Capture the cell that displays the provided text and extract its (x, y) central coordinate. 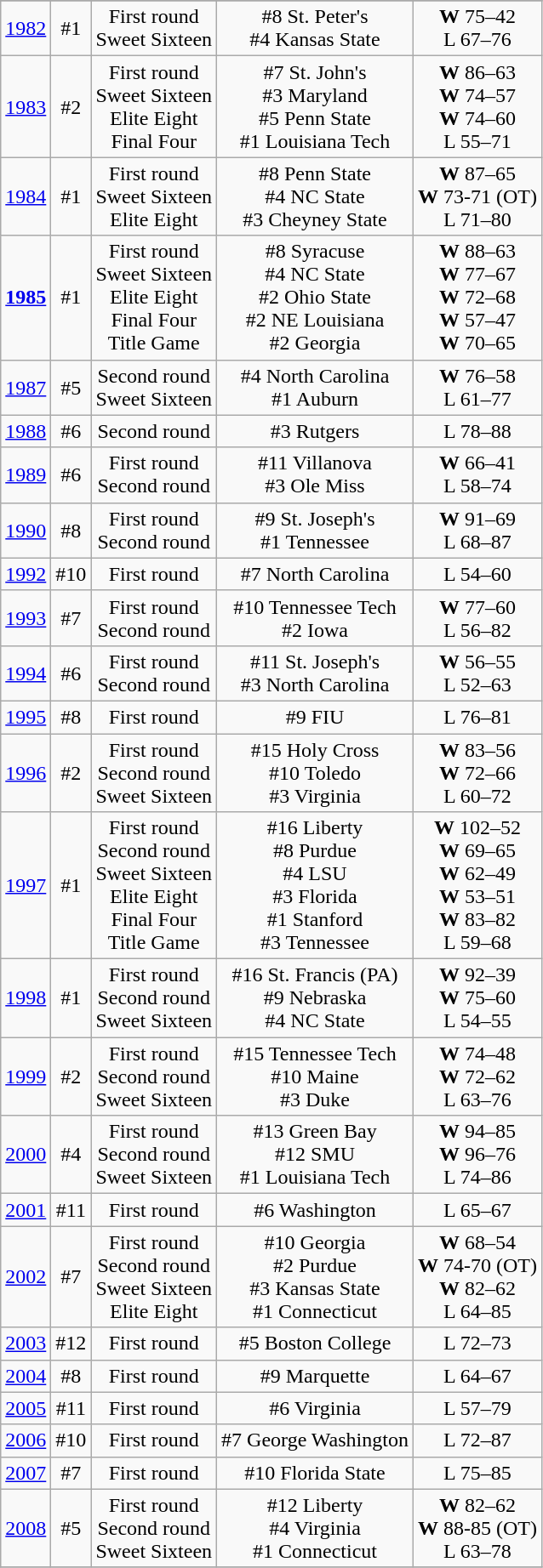
First roundSweet SixteenElite EightFinal FourTitle Game (154, 298)
#8 St. Peter's#4 Kansas State (315, 29)
L 54–60 (477, 574)
1999 (26, 1077)
1983 (26, 107)
W 88–63W 77–67W 72–68W 57–47W 70–65 (477, 298)
#10 Florida State (315, 1473)
1992 (26, 574)
#11 Villanova#3 Ole Miss (315, 474)
#16 St. Francis (PA)#9 Nebraska#4 NC State (315, 998)
W 82–62W 88-85 (OT)L 63–78 (477, 1528)
L 78–88 (477, 431)
#7 George Washington (315, 1440)
W 68–54W 74-70 (OT)W 82–62L 64–85 (477, 1277)
2001 (26, 1210)
First roundSweet SixteenElite Eight (154, 196)
W 56–55L 52–63 (477, 673)
W 74–48W 72–62L 63–76 (477, 1077)
W 75–42L 67–76 (477, 29)
#16 Liberty#8 Purdue#4 LSU#3 Florida#1 Stanford#3 Tennessee (315, 886)
First roundSecond roundSweet SixteenElite EightFinal FourTitle Game (154, 886)
1997 (26, 886)
#15 Tennessee Tech#10 Maine#3 Duke (315, 1077)
#4 (71, 1155)
#5 Boston College (315, 1344)
2005 (26, 1408)
First roundSecond roundSweet SixteenElite Eight (154, 1277)
2006 (26, 1440)
W 86–63W 74–57W 74–60L 55–71 (477, 107)
W 76–58L 61–77 (477, 388)
1994 (26, 673)
#6 Virginia (315, 1408)
L 75–85 (477, 1473)
L 72–73 (477, 1344)
W 77–60L 56–82 (477, 617)
1982 (26, 29)
First roundSweet SixteenElite EightFinal Four (154, 107)
Second roundSweet Sixteen (154, 388)
2003 (26, 1344)
L 57–79 (477, 1408)
#4 North Carolina#1 Auburn (315, 388)
#9 St. Joseph's#1 Tennessee (315, 531)
L 76–81 (477, 717)
#7 St. John's#3 Maryland#5 Penn State#1 Louisiana Tech (315, 107)
W 66–41L 58–74 (477, 474)
1990 (26, 531)
#3 Rutgers (315, 431)
W 83–56W 72–66L 60–72 (477, 772)
W 94–85W 96–76L 74–86 (477, 1155)
1985 (26, 298)
#13 Green Bay#12 SMU#1 Louisiana Tech (315, 1155)
First roundSweet Sixteen (154, 29)
#6 Washington (315, 1210)
#10 Tennessee Tech#2 Iowa (315, 617)
L 72–87 (477, 1440)
#12 Liberty#4 Virginia#1 Connecticut (315, 1528)
1993 (26, 617)
2000 (26, 1155)
1989 (26, 474)
L 65–67 (477, 1210)
2002 (26, 1277)
W 92–39W 75–60L 54–55 (477, 998)
2008 (26, 1528)
W 91–69L 68–87 (477, 531)
1996 (26, 772)
2004 (26, 1376)
2007 (26, 1473)
1988 (26, 431)
#11 St. Joseph's#3 North Carolina (315, 673)
#8 Penn State#4 NC State#3 Cheyney State (315, 196)
#12 (71, 1344)
#15 Holy Cross#10 Toledo#3 Virginia (315, 772)
1998 (26, 998)
#7 North Carolina (315, 574)
1987 (26, 388)
1995 (26, 717)
W 87–65W 73-71 (OT)L 71–80 (477, 196)
Second round (154, 431)
1984 (26, 196)
W 102–52W 69–65W 62–49W 53–51W 83–82L 59–68 (477, 886)
#10 Georgia#2 Purdue#3 Kansas State#1 Connecticut (315, 1277)
#8 Syracuse#4 NC State#2 Ohio State#2 NE Louisiana#2 Georgia (315, 298)
L 64–67 (477, 1376)
#9 FIU (315, 717)
#9 Marquette (315, 1376)
